Identify which cell holds the provided text, then report its (x, y) central coordinate. 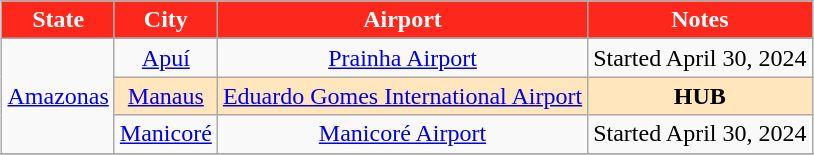
City (166, 20)
State (58, 20)
Amazonas (58, 96)
Notes (700, 20)
Eduardo Gomes International Airport (402, 96)
Manicoré (166, 134)
Apuí (166, 58)
Airport (402, 20)
HUB (700, 96)
Manaus (166, 96)
Prainha Airport (402, 58)
Manicoré Airport (402, 134)
